Pinpoint the cell where the given text exists, returning its (X, Y) midpoint coordinate. 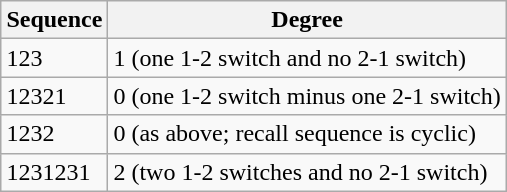
1232 (54, 134)
Sequence (54, 20)
1231231 (54, 172)
0 (one 1-2 switch minus one 2-1 switch) (307, 96)
2 (two 1-2 switches and no 2-1 switch) (307, 172)
12321 (54, 96)
0 (as above; recall sequence is cyclic) (307, 134)
1 (one 1-2 switch and no 2-1 switch) (307, 58)
123 (54, 58)
Degree (307, 20)
